Identify which cell holds the provided text, then report its (x, y) central coordinate. 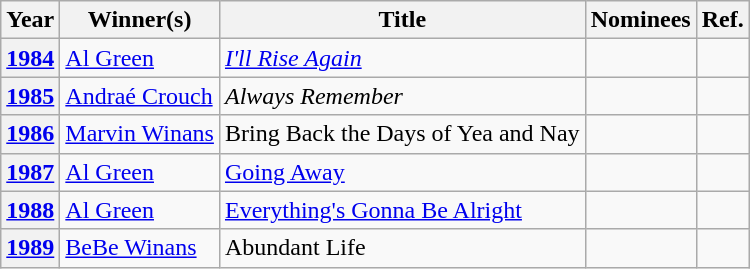
1986 (30, 134)
Bring Back the Days of Yea and Nay (402, 134)
Ref. (722, 20)
Abundant Life (402, 248)
BeBe Winans (140, 248)
1989 (30, 248)
Winner(s) (140, 20)
Going Away (402, 172)
1987 (30, 172)
Year (30, 20)
1988 (30, 210)
Marvin Winans (140, 134)
1984 (30, 58)
Nominees (640, 20)
1985 (30, 96)
Everything's Gonna Be Alright (402, 210)
Title (402, 20)
I'll Rise Again (402, 58)
Always Remember (402, 96)
Andraé Crouch (140, 96)
